Provide the (X, Y) coordinate of the cell's center where the given text is located.  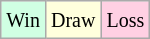
Win (24, 20)
Loss (126, 20)
Draw (72, 20)
